Return the [X, Y] coordinate for the center point of the cell that contains the specified text.  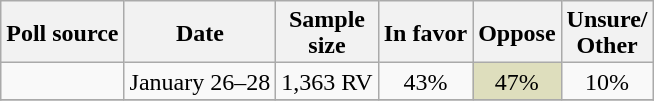
Unsure/Other [607, 32]
Samplesize [327, 32]
January 26–28 [200, 82]
Poll source [62, 32]
10% [607, 82]
Date [200, 32]
1,363 RV [327, 82]
Oppose [517, 32]
47% [517, 82]
In favor [425, 32]
43% [425, 82]
